Output the (x, y) coordinate of the center of the cell containing the given text.  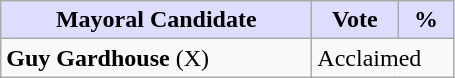
Vote (355, 20)
Guy Gardhouse (X) (156, 58)
% (426, 20)
Mayoral Candidate (156, 20)
Acclaimed (383, 58)
